Locate the cell with the specified text and output its [x, y] center coordinate. 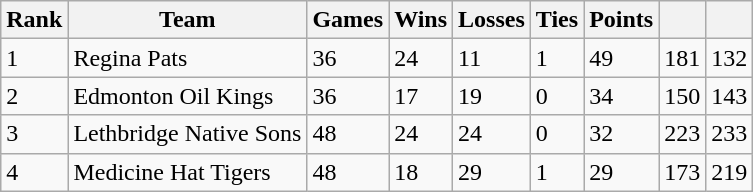
18 [421, 172]
19 [492, 96]
Wins [421, 20]
Rank [34, 20]
Losses [492, 20]
132 [730, 58]
233 [730, 134]
32 [622, 134]
Edmonton Oil Kings [188, 96]
3 [34, 134]
17 [421, 96]
Regina Pats [188, 58]
Medicine Hat Tigers [188, 172]
Games [348, 20]
Lethbridge Native Sons [188, 134]
34 [622, 96]
Ties [556, 20]
2 [34, 96]
4 [34, 172]
150 [682, 96]
Points [622, 20]
181 [682, 58]
11 [492, 58]
173 [682, 172]
49 [622, 58]
223 [682, 134]
Team [188, 20]
219 [730, 172]
143 [730, 96]
